Extract the [X, Y] coordinate from the center of the cell holding the provided text.  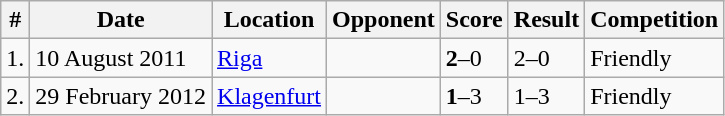
# [16, 20]
2. [16, 96]
Klagenfurt [270, 96]
Score [474, 20]
Result [546, 20]
29 February 2012 [121, 96]
Location [270, 20]
1. [16, 58]
Riga [270, 58]
Opponent [384, 20]
Competition [654, 20]
10 August 2011 [121, 58]
Date [121, 20]
